Search for the cell housing the specified text and yield its (x, y) center coordinate. 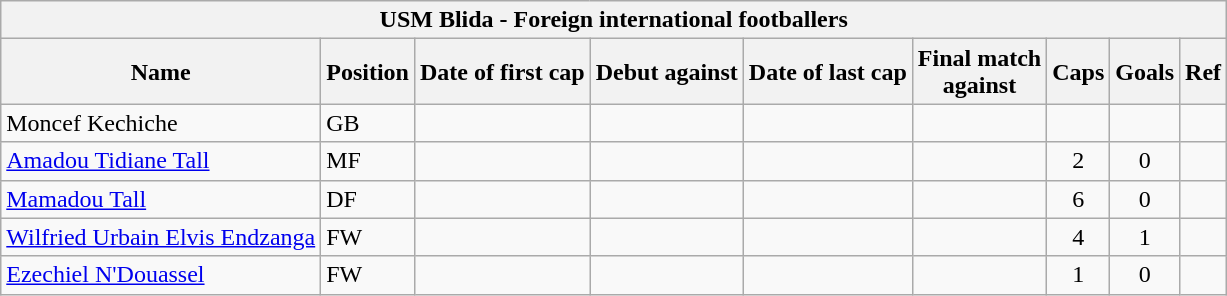
Name (161, 72)
USM Blida - Foreign international footballers (614, 20)
MF (368, 161)
6 (1078, 199)
Final matchagainst (979, 72)
Goals (1145, 72)
Date of last cap (828, 72)
GB (368, 123)
Position (368, 72)
Debut against (666, 72)
Date of first cap (502, 72)
DF (368, 199)
Caps (1078, 72)
4 (1078, 237)
2 (1078, 161)
Mamadou Tall (161, 199)
Ezechiel N'Douassel (161, 275)
Amadou Tidiane Tall (161, 161)
Wilfried Urbain Elvis Endzanga (161, 237)
Moncef Kechiche (161, 123)
Ref (1204, 72)
